Return (X, Y) of the center of cell containing provided text 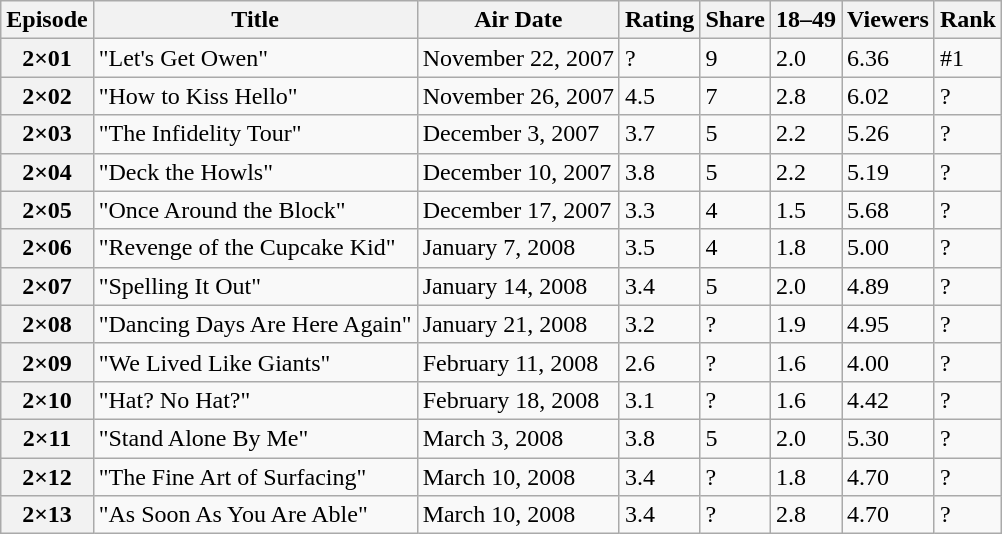
"Spelling It Out" (255, 286)
3.2 (659, 324)
January 7, 2008 (518, 248)
"Dancing Days Are Here Again" (255, 324)
"Stand Alone By Me" (255, 438)
Episode (47, 20)
November 22, 2007 (518, 58)
3.1 (659, 400)
"The Fine Art of Surfacing" (255, 477)
2×10 (47, 400)
2×02 (47, 96)
2×06 (47, 248)
7 (736, 96)
4.89 (888, 286)
"How to Kiss Hello" (255, 96)
2×05 (47, 210)
5.19 (888, 172)
"Revenge of the Cupcake Kid" (255, 248)
"As Soon As You Are Able" (255, 515)
Rank (968, 20)
"Once Around the Block" (255, 210)
Air Date (518, 20)
"Hat? No Hat?" (255, 400)
6.02 (888, 96)
6.36 (888, 58)
9 (736, 58)
#1 (968, 58)
4.5 (659, 96)
"Deck the Howls" (255, 172)
2×01 (47, 58)
Rating (659, 20)
2×08 (47, 324)
2×11 (47, 438)
5.00 (888, 248)
2×09 (47, 362)
5.30 (888, 438)
"Let's Get Owen" (255, 58)
Share (736, 20)
18–49 (806, 20)
1.9 (806, 324)
December 3, 2007 (518, 134)
"The Infidelity Tour" (255, 134)
December 17, 2007 (518, 210)
1.5 (806, 210)
4.00 (888, 362)
Viewers (888, 20)
3.3 (659, 210)
5.68 (888, 210)
4.95 (888, 324)
2×12 (47, 477)
February 11, 2008 (518, 362)
2×04 (47, 172)
March 3, 2008 (518, 438)
2×03 (47, 134)
January 21, 2008 (518, 324)
4.42 (888, 400)
3.5 (659, 248)
November 26, 2007 (518, 96)
Title (255, 20)
December 10, 2007 (518, 172)
2×07 (47, 286)
2.6 (659, 362)
3.7 (659, 134)
February 18, 2008 (518, 400)
2×13 (47, 515)
"We Lived Like Giants" (255, 362)
5.26 (888, 134)
January 14, 2008 (518, 286)
